From the cell containing the given text, extract its center point as (x, y) coordinate. 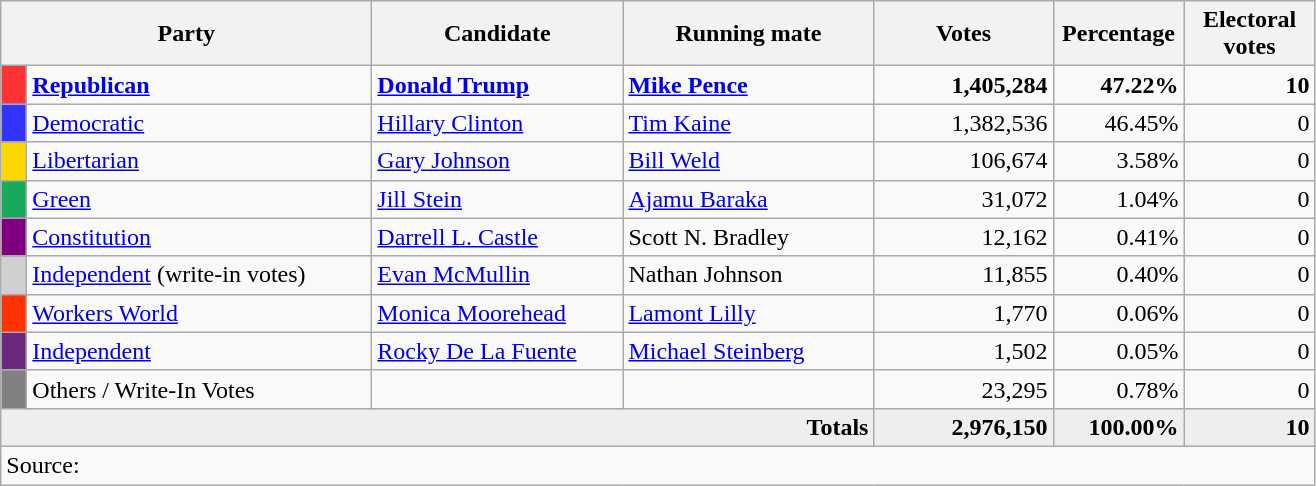
23,295 (964, 389)
Candidate (498, 34)
12,162 (964, 237)
Bill Weld (748, 161)
1,405,284 (964, 85)
2,976,150 (964, 427)
Evan McMullin (498, 275)
Jill Stein (498, 199)
Tim Kaine (748, 123)
Independent (write-in votes) (200, 275)
31,072 (964, 199)
Source: (658, 465)
Electoral votes (1250, 34)
Independent (200, 351)
Michael Steinberg (748, 351)
Totals (438, 427)
Republican (200, 85)
Democratic (200, 123)
100.00% (1118, 427)
0.06% (1118, 313)
11,855 (964, 275)
Percentage (1118, 34)
0.41% (1118, 237)
Hillary Clinton (498, 123)
Rocky De La Fuente (498, 351)
Constitution (200, 237)
Votes (964, 34)
1,382,536 (964, 123)
Mike Pence (748, 85)
Party (186, 34)
1.04% (1118, 199)
3.58% (1118, 161)
47.22% (1118, 85)
Scott N. Bradley (748, 237)
Nathan Johnson (748, 275)
0.40% (1118, 275)
Donald Trump (498, 85)
Running mate (748, 34)
Gary Johnson (498, 161)
1,770 (964, 313)
Ajamu Baraka (748, 199)
1,502 (964, 351)
Darrell L. Castle (498, 237)
Libertarian (200, 161)
Green (200, 199)
Monica Moorehead (498, 313)
Lamont Lilly (748, 313)
106,674 (964, 161)
Workers World (200, 313)
Others / Write-In Votes (200, 389)
0.05% (1118, 351)
0.78% (1118, 389)
46.45% (1118, 123)
